Identify which cell holds the provided text, then report its [X, Y] central coordinate. 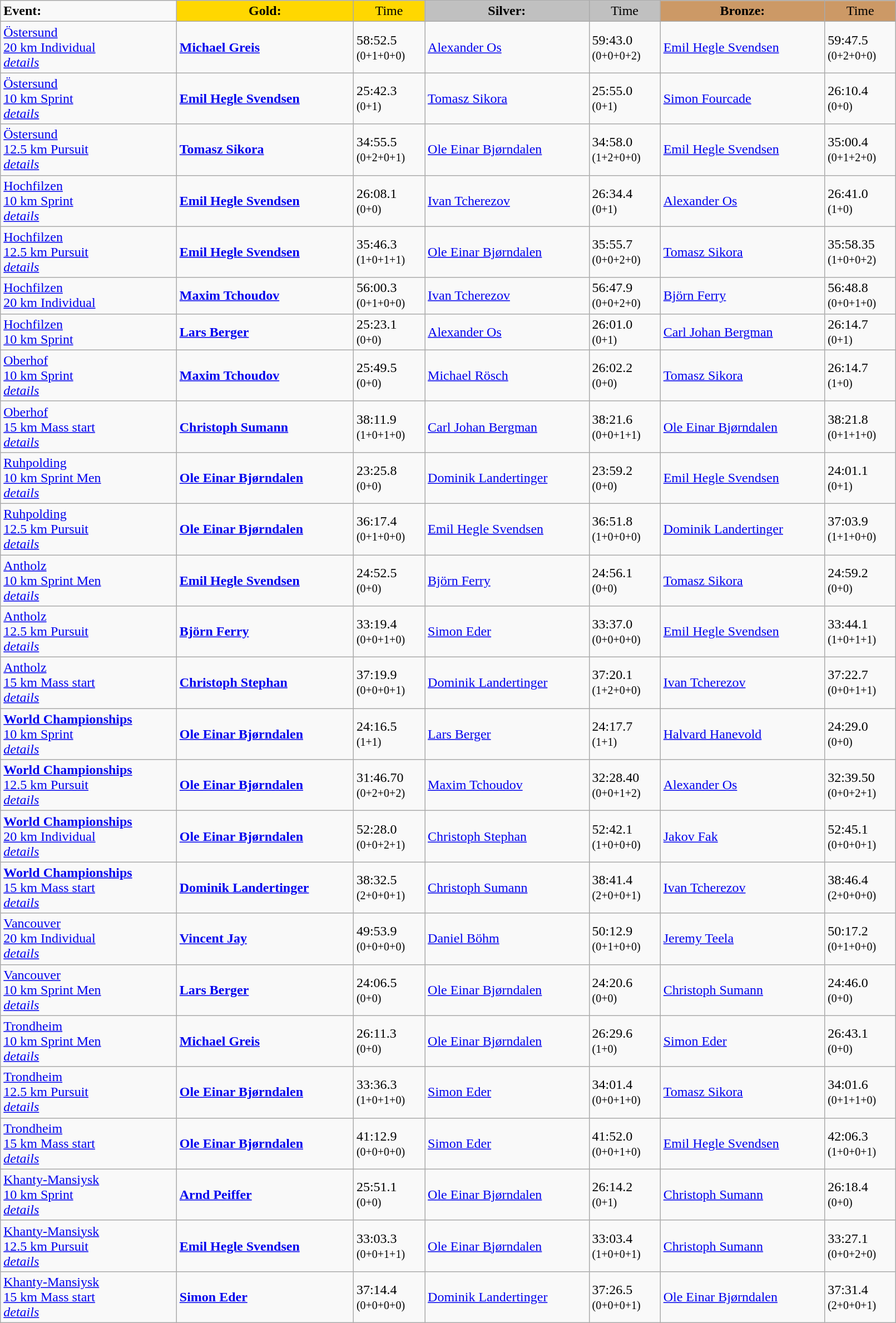
Gold: [265, 11]
41:52.0(0+0+1+0) [625, 1143]
33:37.0(0+0+0+0) [625, 632]
52:45.1(0+0+0+1) [860, 836]
Trondheim10 km Sprint Mendetails [88, 1041]
34:01.6(0+1+1+0) [860, 1092]
36:51.8(1+0+0+0) [625, 529]
Hochfilzen10 km Sprintdetails [88, 201]
50:12.9(0+1+0+0) [625, 939]
Ruhpolding10 km Sprint Mendetails [88, 478]
35:00.4(0+1+2+0) [860, 150]
25:42.3(0+1) [389, 98]
59:43.0(0+0+0+2) [625, 47]
Antholz15 km Mass startdetails [88, 683]
37:14.4(0+0+0+0) [389, 1297]
26:11.3(0+0) [389, 1041]
34:58.0(1+2+0+0) [625, 150]
Halvard Hanevold [742, 734]
Vancouver20 km Individualdetails [88, 939]
26:18.4(0+0) [860, 1195]
31:46.70(0+2+0+2) [389, 785]
37:20.1(1+2+0+0) [625, 683]
59:47.5(0+2+0+0) [860, 47]
33:44.1(1+0+1+1) [860, 632]
World Championships20 km Individualdetails [88, 836]
Vancouver10 km Sprint Mendetails [88, 990]
Event: [88, 11]
Michael Rösch [507, 375]
Simon Fourcade [742, 98]
24:17.7(1+1) [625, 734]
26:14.7(0+1) [860, 331]
52:42.1(1+0+0+0) [625, 836]
38:41.4(2+0+0+1) [625, 888]
Hochfilzen 12.5 km Pursuitdetails [88, 252]
Östersund10 km Sprintdetails [88, 98]
Trondheim12.5 km Pursuitdetails [88, 1092]
37:31.4(2+0+0+1) [860, 1297]
35:46.3(1+0+1+1) [389, 252]
Trondheim15 km Mass startdetails [88, 1143]
37:26.5 (0+0+0+1) [625, 1297]
Silver: [507, 11]
32:39.50(0+0+2+1) [860, 785]
26:02.2(0+0) [625, 375]
56:48.8(0+0+1+0) [860, 296]
25:49.5(0+0) [389, 375]
24:59.2(0+0) [860, 581]
56:47.9 (0+0+2+0) [625, 296]
World Championships15 km Mass startdetails [88, 888]
35:58.35(1+0+0+2) [860, 252]
Bronze: [742, 11]
World Championships12.5 km Pursuitdetails [88, 785]
58:52.5(0+1+0+0) [389, 47]
34:01.4(0+0+1+0) [625, 1092]
24:52.5(0+0) [389, 581]
Oberhof10 km Sprintdetails [88, 375]
26:43.1(0+0) [860, 1041]
33:36.3(1+0+1+0) [389, 1092]
23:25.8(0+0) [389, 478]
37:19.9(0+0+0+1) [389, 683]
Antholz12.5 km Pursuitdetails [88, 632]
35:55.7(0+0+2+0) [625, 252]
41:12.9(0+0+0+0) [389, 1143]
Khanty-Mansiysk15 km Mass startdetails [88, 1297]
Vincent Jay [265, 939]
25:55.0(0+1) [625, 98]
24:16.5(1+1) [389, 734]
24:06.5(0+0) [389, 990]
24:20.6(0+0) [625, 990]
52:28.0(0+0+2+1) [389, 836]
56:00.3 (0+1+0+0) [389, 296]
26:10.4(0+0) [860, 98]
Antholz10 km Sprint Mendetails [88, 581]
Östersund 20 km Individualdetails [88, 47]
33:03.4(1+0+0+1) [625, 1246]
33:27.1(0+0+2+0) [860, 1246]
36:17.4(0+1+0+0) [389, 529]
26:29.6(1+0) [625, 1041]
Hochfilzen20 km Individual [88, 296]
26:41.0(1+0) [860, 201]
38:11.9(1+0+1+0) [389, 427]
26:14.2(0+1) [625, 1195]
26:08.1(0+0) [389, 201]
Oberhof15 km Mass startdetails [88, 427]
23:59.2(0+0) [625, 478]
38:46.4(2+0+0+0) [860, 888]
World Championships10 km Sprintdetails [88, 734]
Khanty-Mansiysk10 km Sprintdetails [88, 1195]
Khanty-Mansiysk12.5 km Pursuitdetails [88, 1246]
37:22.7(0+0+1+1) [860, 683]
33:03.3(0+0+1+1) [389, 1246]
50:17.2(0+1+0+0) [860, 939]
Ruhpolding12.5 km Pursuitdetails [88, 529]
49:53.9(0+0+0+0) [389, 939]
42:06.3(1+0+0+1) [860, 1143]
37:03.9(1+1+0+0) [860, 529]
Östersund12.5 km Pursuitdetails [88, 150]
Arnd Peiffer [265, 1195]
38:21.8(0+1+1+0) [860, 427]
24:29.0(0+0) [860, 734]
24:46.0(0+0) [860, 990]
Hochfilzen10 km Sprint [88, 331]
34:55.5(0+2+0+1) [389, 150]
32:28.40(0+0+1+2) [625, 785]
38:21.6(0+0+1+1) [625, 427]
Daniel Böhm [507, 939]
25:23.1(0+0) [389, 331]
24:01.1(0+1) [860, 478]
25:51.1(0+0) [389, 1195]
33:19.4(0+0+1+0) [389, 632]
26:14.7(1+0) [860, 375]
38:32.5(2+0+0+1) [389, 888]
Jeremy Teela [742, 939]
Jakov Fak [742, 836]
24:56.1(0+0) [625, 581]
26:01.0(0+1) [625, 331]
26:34.4(0+1) [625, 201]
